Search for the cell housing the specified text and yield its (x, y) center coordinate. 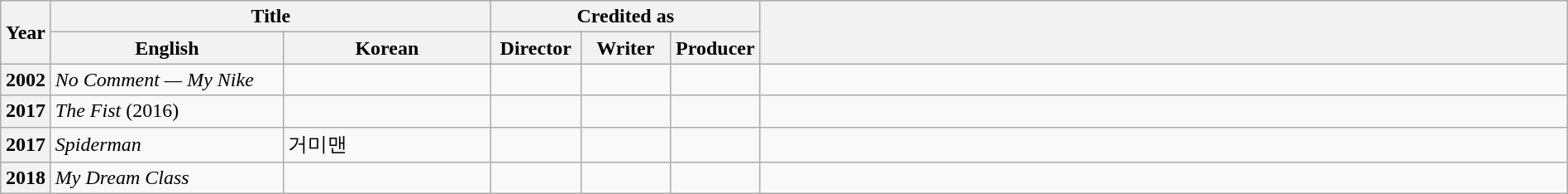
2018 (26, 178)
Director (536, 48)
The Fist (2016) (167, 111)
My Dream Class (167, 178)
Title (270, 17)
Credited as (625, 17)
No Comment — My Nike (167, 80)
Spiderman (167, 144)
거미맨 (387, 144)
2002 (26, 80)
Year (26, 32)
Korean (387, 48)
English (167, 48)
Writer (625, 48)
Producer (716, 48)
